Return the (X, Y) coordinate for the center point of the cell that contains the specified text.  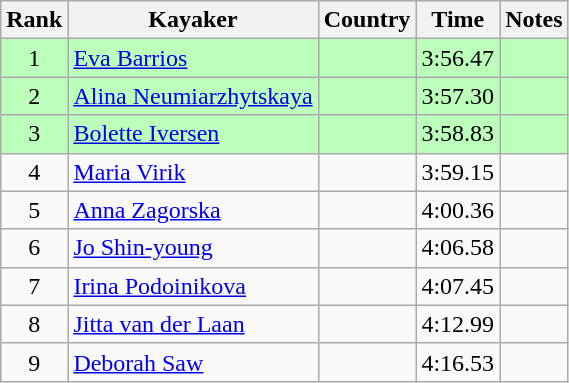
Irina Podoinikova (193, 286)
2 (34, 96)
4:12.99 (458, 324)
Time (458, 20)
1 (34, 58)
3:57.30 (458, 96)
Jo Shin-young (193, 248)
4:00.36 (458, 210)
7 (34, 286)
Alina Neumiarzhytskaya (193, 96)
4:16.53 (458, 362)
Notes (534, 20)
5 (34, 210)
4 (34, 172)
9 (34, 362)
Kayaker (193, 20)
Deborah Saw (193, 362)
Jitta van der Laan (193, 324)
3 (34, 134)
3:58.83 (458, 134)
Eva Barrios (193, 58)
Country (367, 20)
4:06.58 (458, 248)
3:56.47 (458, 58)
Anna Zagorska (193, 210)
6 (34, 248)
4:07.45 (458, 286)
3:59.15 (458, 172)
Maria Virik (193, 172)
8 (34, 324)
Bolette Iversen (193, 134)
Rank (34, 20)
